For the text-containing cell, return its midpoint in [X, Y] coordinate format. 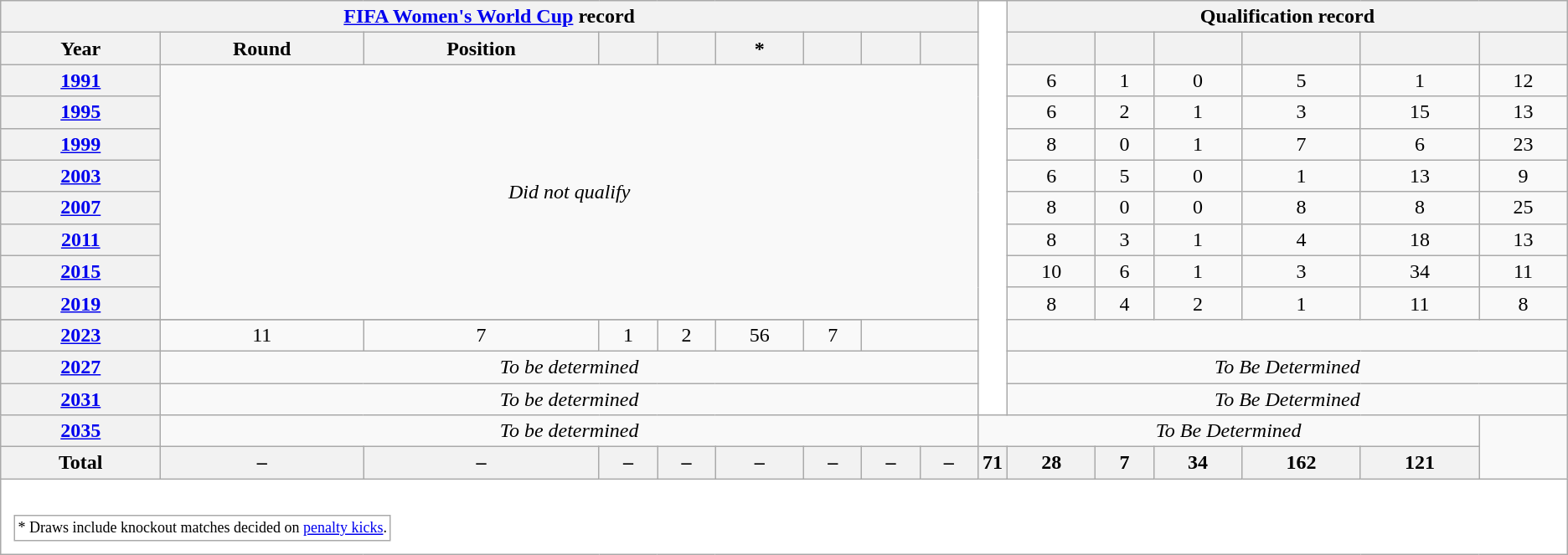
Year [80, 49]
* [759, 49]
Did not qualify [570, 192]
FIFA Women's World Cup record [489, 17]
18 [1419, 239]
2031 [80, 399]
2015 [80, 271]
2007 [80, 208]
2019 [80, 303]
2027 [80, 367]
25 [1524, 208]
56 [759, 335]
Qualification record [1288, 17]
1999 [80, 144]
23 [1524, 144]
1995 [80, 112]
2003 [80, 176]
10 [1052, 271]
15 [1419, 112]
9 [1524, 176]
Position [482, 49]
28 [1052, 463]
Round [262, 49]
2011 [80, 239]
2035 [80, 431]
Total [80, 463]
1991 [80, 80]
121 [1419, 463]
2023 [80, 335]
12 [1524, 80]
71 [992, 463]
162 [1302, 463]
